From the cell containing the given text, extract its center point as [X, Y] coordinate. 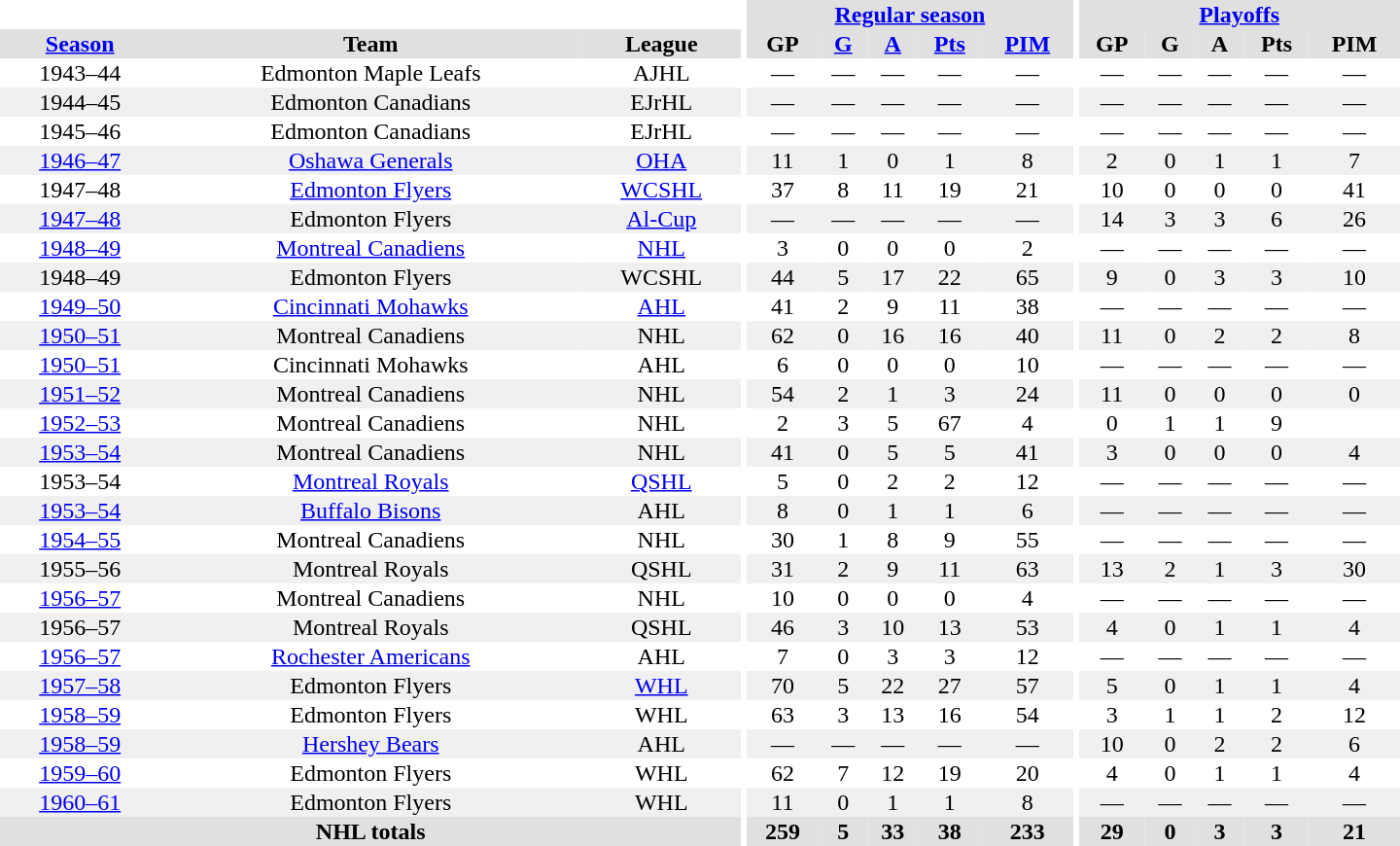
20 [1028, 773]
40 [1028, 335]
Oshawa Generals [370, 160]
55 [1028, 540]
1952–53 [80, 423]
44 [783, 277]
1945–46 [80, 131]
1957–58 [80, 686]
1954–55 [80, 540]
27 [950, 686]
17 [892, 277]
46 [783, 627]
67 [950, 423]
37 [783, 190]
14 [1112, 219]
OHA [661, 160]
Al-Cup [661, 219]
Playoffs [1239, 15]
Team [370, 44]
AJHL [661, 73]
1949–50 [80, 306]
Hershey Bears [370, 744]
League [661, 44]
1943–44 [80, 73]
1960–61 [80, 802]
53 [1028, 627]
Rochester Americans [370, 656]
65 [1028, 277]
26 [1354, 219]
1946–47 [80, 160]
57 [1028, 686]
31 [783, 569]
1955–56 [80, 569]
Buffalo Bisons [370, 511]
233 [1028, 831]
259 [783, 831]
70 [783, 686]
24 [1028, 394]
29 [1112, 831]
Regular season [910, 15]
Edmonton Maple Leafs [370, 73]
1951–52 [80, 394]
NHL totals [370, 831]
Season [80, 44]
1944–45 [80, 102]
1959–60 [80, 773]
33 [892, 831]
